Provide the [x, y] coordinate of the cell's center where the given text is located.  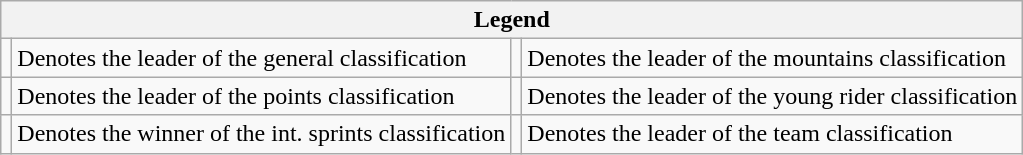
Denotes the winner of the int. sprints classification [262, 134]
Denotes the leader of the general classification [262, 58]
Denotes the leader of the mountains classification [772, 58]
Legend [512, 20]
Denotes the leader of the young rider classification [772, 96]
Denotes the leader of the team classification [772, 134]
Denotes the leader of the points classification [262, 96]
